Return the [X, Y] coordinate for the center point of the cell that contains the specified text.  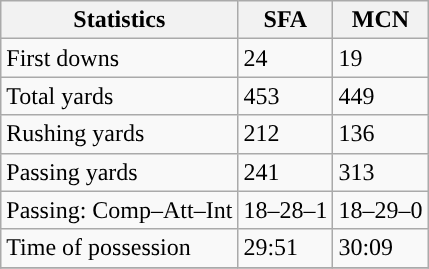
Passing yards [120, 172]
Time of possession [120, 248]
SFA [286, 20]
30:09 [380, 248]
212 [286, 134]
Passing: Comp–Att–Int [120, 210]
24 [286, 58]
241 [286, 172]
453 [286, 96]
First downs [120, 58]
Statistics [120, 20]
449 [380, 96]
Total yards [120, 96]
Rushing yards [120, 134]
29:51 [286, 248]
313 [380, 172]
19 [380, 58]
18–29–0 [380, 210]
136 [380, 134]
MCN [380, 20]
18–28–1 [286, 210]
